Extract the (x, y) coordinate from the center of the cell holding the provided text.  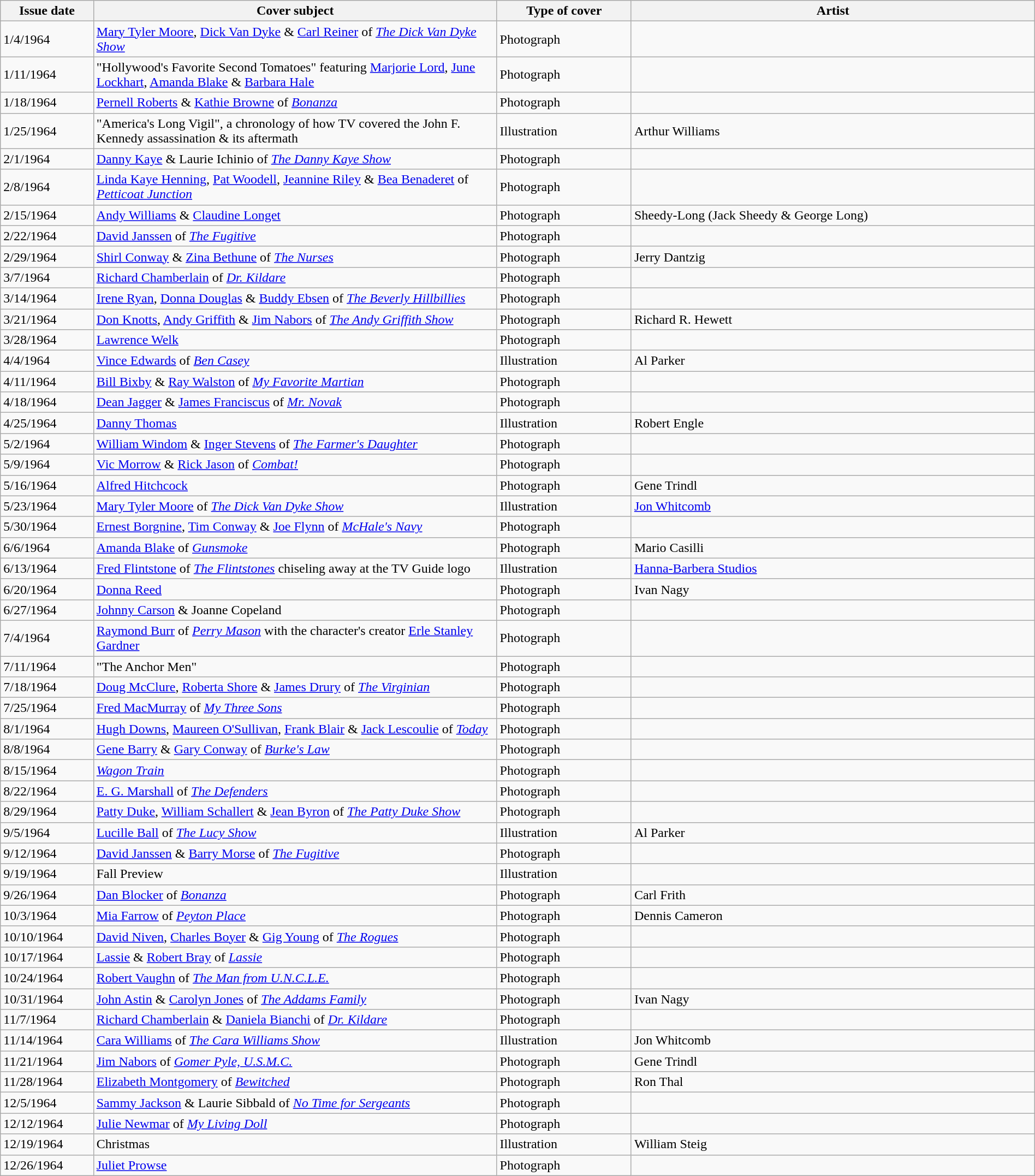
Fall Preview (295, 874)
Lucille Ball of The Lucy Show (295, 833)
Linda Kaye Henning, Pat Woodell, Jeannine Riley & Bea Benaderet of Petticoat Junction (295, 187)
2/29/1964 (47, 257)
5/23/1964 (47, 506)
Fred Flintstone of The Flintstones chiseling away at the TV Guide logo (295, 568)
11/28/1964 (47, 1082)
7/4/1964 (47, 638)
6/13/1964 (47, 568)
Arthur Williams (833, 131)
Cover subject (295, 11)
Vic Morrow & Rick Jason of Combat! (295, 465)
Lawrence Welk (295, 340)
Ernest Borgnine, Tim Conway & Joe Flynn of McHale's Navy (295, 527)
William Windom & Inger Stevens of The Farmer's Daughter (295, 444)
10/3/1964 (47, 916)
Don Knotts, Andy Griffith & Jim Nabors of The Andy Griffith Show (295, 319)
Cara Williams of The Cara Williams Show (295, 1041)
Amanda Blake of Gunsmoke (295, 548)
4/25/1964 (47, 423)
Donna Reed (295, 589)
10/31/1964 (47, 999)
1/18/1964 (47, 103)
Dean Jagger & James Franciscus of Mr. Novak (295, 402)
2/15/1964 (47, 215)
12/5/1964 (47, 1103)
Irene Ryan, Donna Douglas & Buddy Ebsen of The Beverly Hillbillies (295, 298)
David Niven, Charles Boyer & Gig Young of The Rogues (295, 936)
8/8/1964 (47, 750)
Richard Chamberlain of Dr. Kildare (295, 277)
John Astin & Carolyn Jones of The Addams Family (295, 999)
Robert Engle (833, 423)
Hanna-Barbera Studios (833, 568)
David Janssen & Barry Morse of The Fugitive (295, 853)
Robert Vaughn of The Man from U.N.C.L.E. (295, 978)
Alfred Hitchcock (295, 485)
Fred MacMurray of My Three Sons (295, 708)
Mary Tyler Moore of The Dick Van Dyke Show (295, 506)
Issue date (47, 11)
2/1/1964 (47, 159)
10/24/1964 (47, 978)
4/18/1964 (47, 402)
Danny Thomas (295, 423)
6/27/1964 (47, 610)
3/28/1964 (47, 340)
William Steig (833, 1144)
Gene Barry & Gary Conway of Burke's Law (295, 750)
Lassie & Robert Bray of Lassie (295, 957)
Christmas (295, 1144)
12/19/1964 (47, 1144)
9/12/1964 (47, 853)
3/21/1964 (47, 319)
Shirl Conway & Zina Bethune of The Nurses (295, 257)
David Janssen of The Fugitive (295, 236)
11/14/1964 (47, 1041)
Patty Duke, William Schallert & Jean Byron of The Patty Duke Show (295, 812)
5/2/1964 (47, 444)
7/11/1964 (47, 667)
2/22/1964 (47, 236)
Johnny Carson & Joanne Copeland (295, 610)
10/17/1964 (47, 957)
Richard Chamberlain & Daniela Bianchi of Dr. Kildare (295, 1020)
Bill Bixby & Ray Walston of My Favorite Martian (295, 382)
Sheedy-Long (Jack Sheedy & George Long) (833, 215)
Raymond Burr of Perry Mason with the character's creator Erle Stanley Gardner (295, 638)
E. G. Marshall of The Defenders (295, 791)
Danny Kaye & Laurie Ichinio of The Danny Kaye Show (295, 159)
5/9/1964 (47, 465)
"America's Long Vigil", a chronology of how TV covered the John F. Kennedy assassination & its aftermath (295, 131)
Mario Casilli (833, 548)
Vince Edwards of Ben Casey (295, 361)
Sammy Jackson & Laurie Sibbald of No Time for Sergeants (295, 1103)
8/22/1964 (47, 791)
8/1/1964 (47, 729)
Dan Blocker of Bonanza (295, 895)
Juliet Prowse (295, 1165)
Pernell Roberts & Kathie Browne of Bonanza (295, 103)
Hugh Downs, Maureen O'Sullivan, Frank Blair & Jack Lescoulie of Today (295, 729)
4/4/1964 (47, 361)
Mary Tyler Moore, Dick Van Dyke & Carl Reiner of The Dick Van Dyke Show (295, 39)
11/21/1964 (47, 1061)
3/7/1964 (47, 277)
Carl Frith (833, 895)
2/8/1964 (47, 187)
3/14/1964 (47, 298)
12/26/1964 (47, 1165)
Richard R. Hewett (833, 319)
6/6/1964 (47, 548)
12/12/1964 (47, 1124)
Artist (833, 11)
"Hollywood's Favorite Second Tomatoes" featuring Marjorie Lord, June Lockhart, Amanda Blake & Barbara Hale (295, 74)
Jim Nabors of Gomer Pyle, U.S.M.C. (295, 1061)
1/4/1964 (47, 39)
"The Anchor Men" (295, 667)
8/15/1964 (47, 770)
7/18/1964 (47, 687)
5/16/1964 (47, 485)
Andy Williams & Claudine Longet (295, 215)
9/19/1964 (47, 874)
4/11/1964 (47, 382)
Mia Farrow of Peyton Place (295, 916)
1/11/1964 (47, 74)
Wagon Train (295, 770)
7/25/1964 (47, 708)
11/7/1964 (47, 1020)
Ron Thal (833, 1082)
6/20/1964 (47, 589)
Elizabeth Montgomery of Bewitched (295, 1082)
Jerry Dantzig (833, 257)
10/10/1964 (47, 936)
Julie Newmar of My Living Doll (295, 1124)
9/5/1964 (47, 833)
9/26/1964 (47, 895)
Dennis Cameron (833, 916)
Doug McClure, Roberta Shore & James Drury of The Virginian (295, 687)
8/29/1964 (47, 812)
5/30/1964 (47, 527)
1/25/1964 (47, 131)
Type of cover (564, 11)
